Capture the cell that displays the provided text and extract its (x, y) central coordinate. 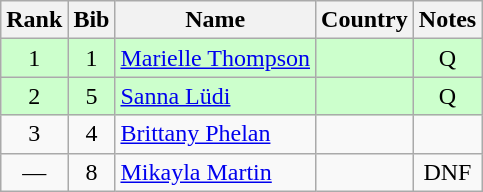
2 (34, 96)
DNF (447, 172)
4 (92, 134)
Country (365, 20)
Bib (92, 20)
Name (216, 20)
Rank (34, 20)
Brittany Phelan (216, 134)
Sanna Lüdi (216, 96)
— (34, 172)
Marielle Thompson (216, 58)
Mikayla Martin (216, 172)
8 (92, 172)
5 (92, 96)
3 (34, 134)
Notes (447, 20)
